Identify which cell holds the provided text, then report its [x, y] central coordinate. 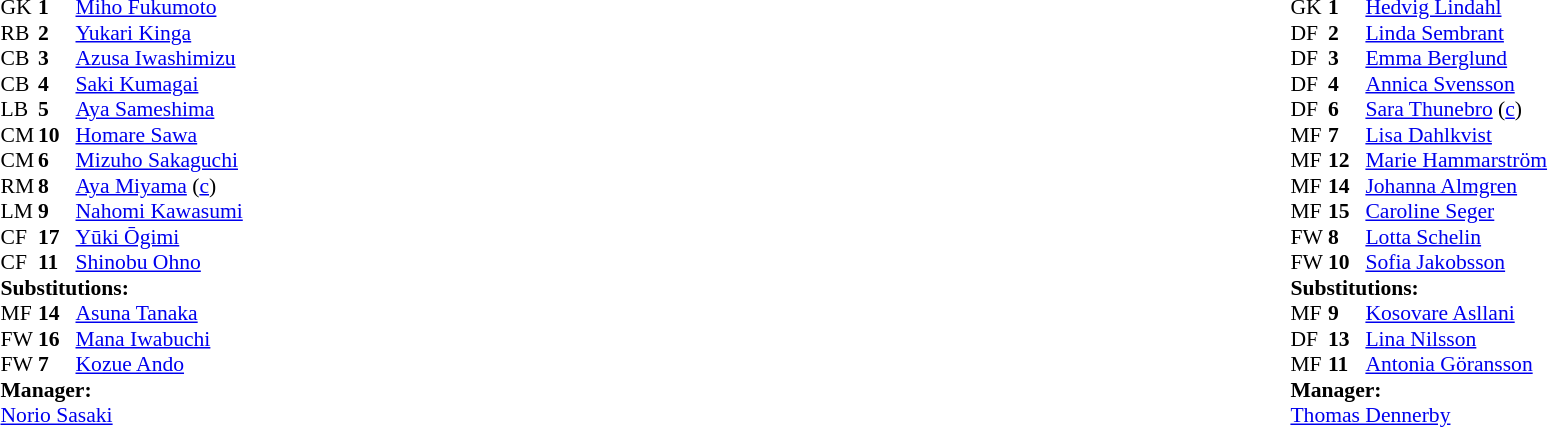
Azusa Iwashimizu [160, 59]
Yūki Ōgimi [160, 237]
Yukari Kinga [160, 33]
Emma Berglund [1456, 59]
Sara Thunebro (c) [1456, 109]
Mizuho Sakaguchi [160, 161]
Asuna Tanaka [160, 313]
RM [19, 186]
15 [1347, 211]
Mana Iwabuchi [160, 339]
Aya Miyama (c) [160, 186]
Johanna Almgren [1456, 186]
Kozue Ando [160, 365]
Lina Nilsson [1456, 339]
12 [1347, 161]
Linda Sembrant [1456, 33]
Nahomi Kawasumi [160, 211]
16 [57, 339]
LB [19, 109]
Saki Kumagai [160, 84]
13 [1347, 339]
Annica Svensson [1456, 84]
Lotta Schelin [1456, 237]
Aya Sameshima [160, 109]
17 [57, 237]
LM [19, 211]
Homare Sawa [160, 135]
5 [57, 109]
Lisa Dahlkvist [1456, 135]
Caroline Seger [1456, 211]
Marie Hammarström [1456, 161]
Kosovare Asllani [1456, 313]
RB [19, 33]
Antonia Göransson [1456, 365]
Sofia Jakobsson [1456, 263]
Shinobu Ohno [160, 263]
